Locate the cell with the specified text and output its [x, y] center coordinate. 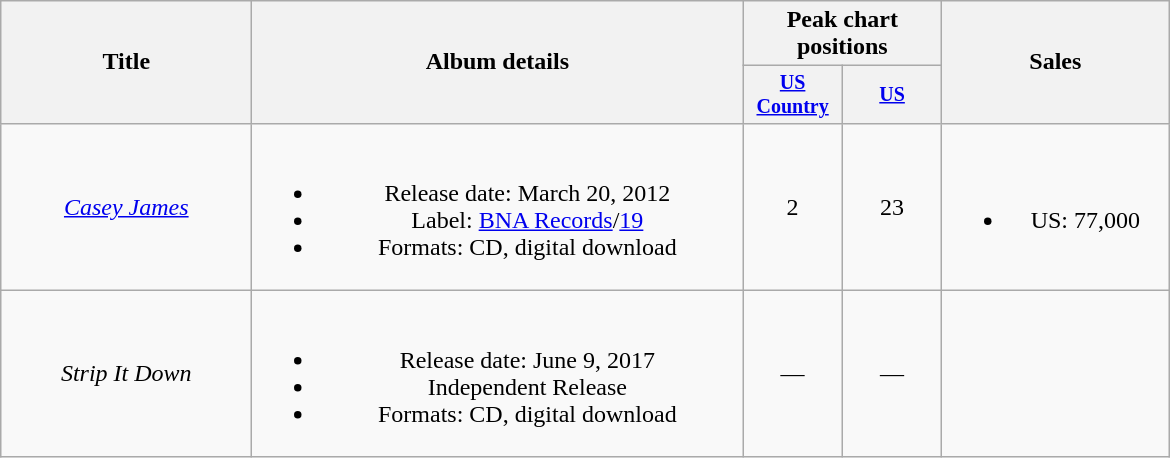
US Country [792, 94]
Strip It Down [126, 374]
US [892, 94]
Title [126, 62]
23 [892, 206]
Release date: March 20, 2012Label: BNA Records/19Formats: CD, digital download [498, 206]
Sales [1056, 62]
2 [792, 206]
Peak chartpositions [842, 34]
Release date: June 9, 2017Independent ReleaseFormats: CD, digital download [498, 374]
Casey James [126, 206]
US: 77,000 [1056, 206]
Album details [498, 62]
